Pinpoint the cell where the given text exists, returning its (X, Y) midpoint coordinate. 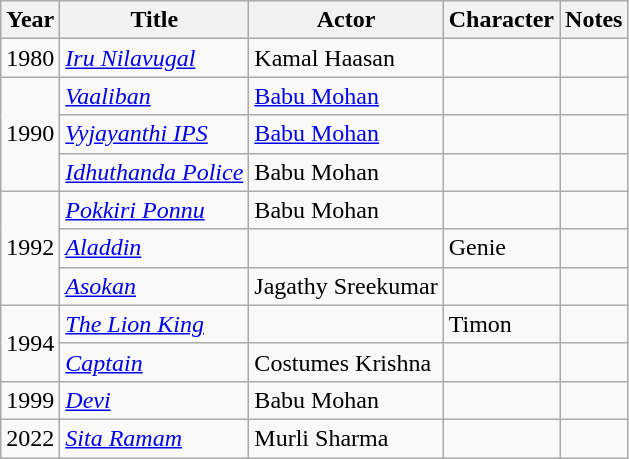
Vaaliban (154, 96)
Iru Nilavugal (154, 58)
Notes (594, 20)
Genie (501, 248)
Kamal Haasan (346, 58)
1999 (30, 400)
Timon (501, 324)
Devi (154, 400)
Asokan (154, 286)
Vyjayanthi IPS (154, 134)
Idhuthanda Police (154, 172)
Pokkiri Ponnu (154, 210)
Sita Ramam (154, 438)
Jagathy Sreekumar (346, 286)
1990 (30, 134)
Aladdin (154, 248)
Title (154, 20)
Costumes Krishna (346, 362)
1992 (30, 248)
The Lion King (154, 324)
Actor (346, 20)
Year (30, 20)
Captain (154, 362)
Character (501, 20)
1994 (30, 343)
Murli Sharma (346, 438)
1980 (30, 58)
2022 (30, 438)
